Return (X, Y) of the center of cell containing provided text 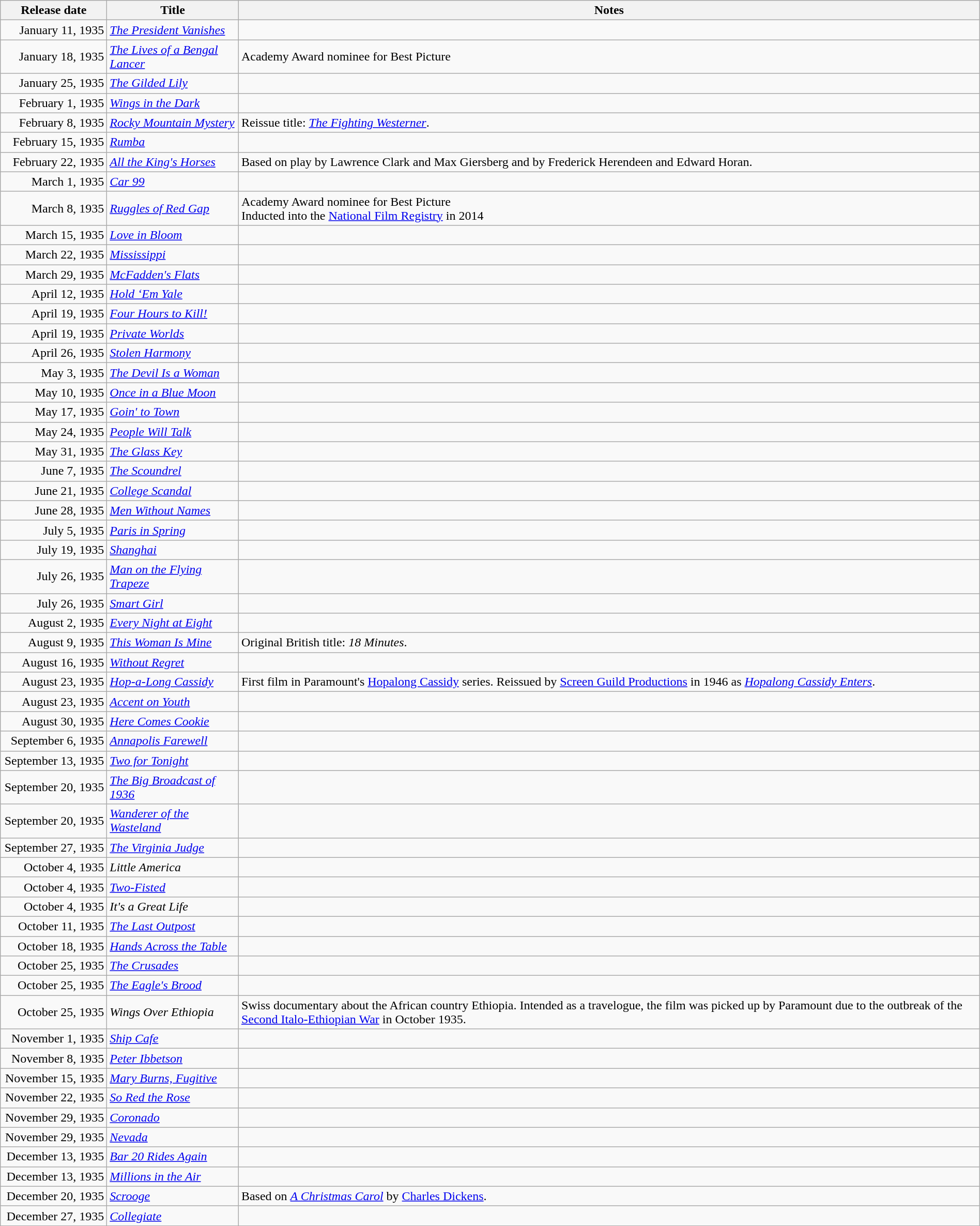
February 15, 1935 (54, 142)
Scrooge (173, 1196)
Mississippi (173, 254)
May 24, 1935 (54, 432)
April 26, 1935 (54, 353)
January 11, 1935 (54, 30)
College Scandal (173, 491)
December 27, 1935 (54, 1216)
Rumba (173, 142)
Peter Ibbetson (173, 1058)
March 15, 1935 (54, 235)
September 27, 1935 (54, 847)
Hold ‘Em Yale (173, 294)
Men Without Names (173, 510)
May 31, 1935 (54, 451)
Based on play by Lawrence Clark and Max Giersberg and by Frederick Herendeen and Edward Horan. (609, 162)
Without Regret (173, 662)
September 6, 1935 (54, 741)
February 8, 1935 (54, 123)
March 1, 1935 (54, 181)
Original British title: 18 Minutes. (609, 643)
August 9, 1935 (54, 643)
March 29, 1935 (54, 275)
Love in Bloom (173, 235)
Title (173, 10)
March 22, 1935 (54, 254)
April 12, 1935 (54, 294)
Two-Fisted (173, 887)
Bar 20 Rides Again (173, 1157)
November 15, 1935 (54, 1078)
November 1, 1935 (54, 1039)
The Big Broadcast of 1936 (173, 787)
All the King's Horses (173, 162)
Stolen Harmony (173, 353)
January 25, 1935 (54, 83)
August 16, 1935 (54, 662)
Here Comes Cookie (173, 721)
Smart Girl (173, 603)
June 7, 1935 (54, 471)
People Will Talk (173, 432)
Ruggles of Red Gap (173, 208)
Hands Across the Table (173, 946)
The Last Outpost (173, 926)
Accent on Youth (173, 702)
Wings Over Ethiopia (173, 1012)
This Woman Is Mine (173, 643)
Academy Award nominee for Best PictureInducted into the National Film Registry in 2014 (609, 208)
The Devil Is a Woman (173, 373)
The Gilded Lily (173, 83)
May 3, 1935 (54, 373)
Every Night at Eight (173, 623)
First film in Paramount's Hopalong Cassidy series. Reissued by Screen Guild Productions in 1946 as Hopalong Cassidy Enters. (609, 682)
McFadden's Flats (173, 275)
July 5, 1935 (54, 530)
The Eagle's Brood (173, 986)
Collegiate (173, 1216)
It's a Great Life (173, 906)
The Scoundrel (173, 471)
June 21, 1935 (54, 491)
Based on A Christmas Carol by Charles Dickens. (609, 1196)
So Red the Rose (173, 1098)
Academy Award nominee for Best Picture (609, 57)
Two for Tonight (173, 761)
Man on the Flying Trapeze (173, 576)
March 8, 1935 (54, 208)
November 22, 1935 (54, 1098)
Wings in the Dark (173, 103)
Four Hours to Kill! (173, 314)
The President Vanishes (173, 30)
Once in a Blue Moon (173, 392)
The Glass Key (173, 451)
Hop-a-Long Cassidy (173, 682)
December 20, 1935 (54, 1196)
Notes (609, 10)
Reissue title: The Fighting Westerner. (609, 123)
October 18, 1935 (54, 946)
February 1, 1935 (54, 103)
Nevada (173, 1137)
Release date (54, 10)
Ship Cafe (173, 1039)
Millions in the Air (173, 1176)
January 18, 1935 (54, 57)
August 30, 1935 (54, 721)
Annapolis Farewell (173, 741)
Shanghai (173, 550)
Rocky Mountain Mystery (173, 123)
June 28, 1935 (54, 510)
February 22, 1935 (54, 162)
Goin' to Town (173, 412)
October 11, 1935 (54, 926)
September 13, 1935 (54, 761)
The Crusades (173, 966)
Mary Burns, Fugitive (173, 1078)
May 17, 1935 (54, 412)
Paris in Spring (173, 530)
The Virginia Judge (173, 847)
July 19, 1935 (54, 550)
August 2, 1935 (54, 623)
Car 99 (173, 181)
Wanderer of the Wasteland (173, 821)
November 8, 1935 (54, 1058)
Private Worlds (173, 334)
The Lives of a Bengal Lancer (173, 57)
May 10, 1935 (54, 392)
Little America (173, 867)
Coronado (173, 1117)
